Detect which cell encompasses the target text, then output its (X, Y) center coordinate. 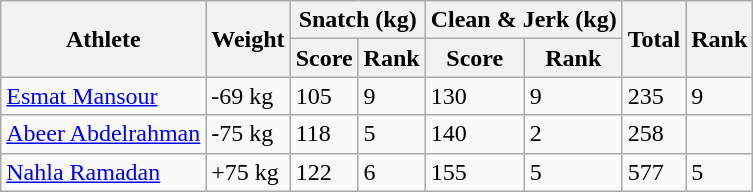
Snatch (kg) (358, 20)
-75 kg (248, 134)
Nahla Ramadan (104, 172)
235 (654, 96)
Athlete (104, 39)
118 (324, 134)
122 (324, 172)
2 (573, 134)
-69 kg (248, 96)
130 (474, 96)
+75 kg (248, 172)
105 (324, 96)
Total (654, 39)
Weight (248, 39)
155 (474, 172)
Abeer Abdelrahman (104, 134)
258 (654, 134)
140 (474, 134)
6 (392, 172)
577 (654, 172)
Esmat Mansour (104, 96)
Clean & Jerk (kg) (524, 20)
